Determine the [x, y] coordinate at the center of the cell enclosing the given text.  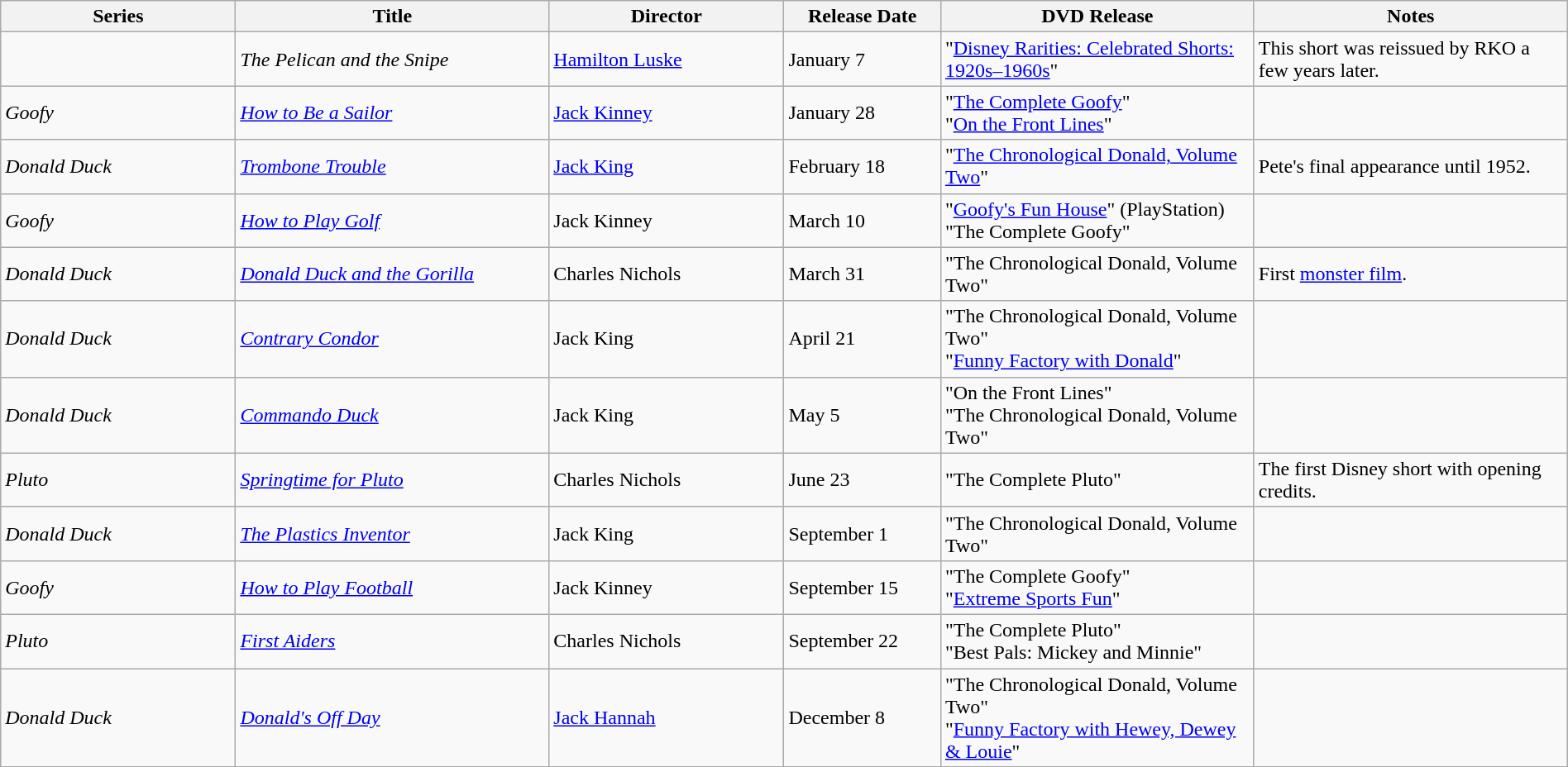
January 7 [862, 60]
"Disney Rarities: Celebrated Shorts: 1920s–1960s" [1097, 60]
September 1 [862, 534]
Donald's Off Day [392, 717]
Hamilton Luske [667, 60]
February 18 [862, 167]
Director [667, 17]
Release Date [862, 17]
Notes [1411, 17]
First Aiders [392, 641]
"Goofy's Fun House" (PlayStation) "The Complete Goofy" [1097, 220]
"The Chronological Donald, Volume Two" "Funny Factory with Donald" [1097, 339]
January 28 [862, 112]
June 23 [862, 479]
April 21 [862, 339]
Title [392, 17]
This short was reissued by RKO a few years later. [1411, 60]
Pete's final appearance until 1952. [1411, 167]
March 10 [862, 220]
Contrary Condor [392, 339]
May 5 [862, 415]
How to Play Golf [392, 220]
How to Play Football [392, 587]
March 31 [862, 274]
Series [118, 17]
Donald Duck and the Gorilla [392, 274]
"The Chronological Donald, Volume Two" "Funny Factory with Hewey, Dewey & Louie" [1097, 717]
"The Complete Pluto" [1097, 479]
"The Complete Goofy" "On the Front Lines" [1097, 112]
Commando Duck [392, 415]
The Pelican and the Snipe [392, 60]
Jack Hannah [667, 717]
Trombone Trouble [392, 167]
"The Complete Goofy" "Extreme Sports Fun" [1097, 587]
September 15 [862, 587]
December 8 [862, 717]
"On the Front Lines" "The Chronological Donald, Volume Two" [1097, 415]
DVD Release [1097, 17]
First monster film. [1411, 274]
"The Complete Pluto" "Best Pals: Mickey and Minnie" [1097, 641]
The Plastics Inventor [392, 534]
Springtime for Pluto [392, 479]
September 22 [862, 641]
How to Be a Sailor [392, 112]
The first Disney short with opening credits. [1411, 479]
